Detect which cell encompasses the target text, then output its [X, Y] center coordinate. 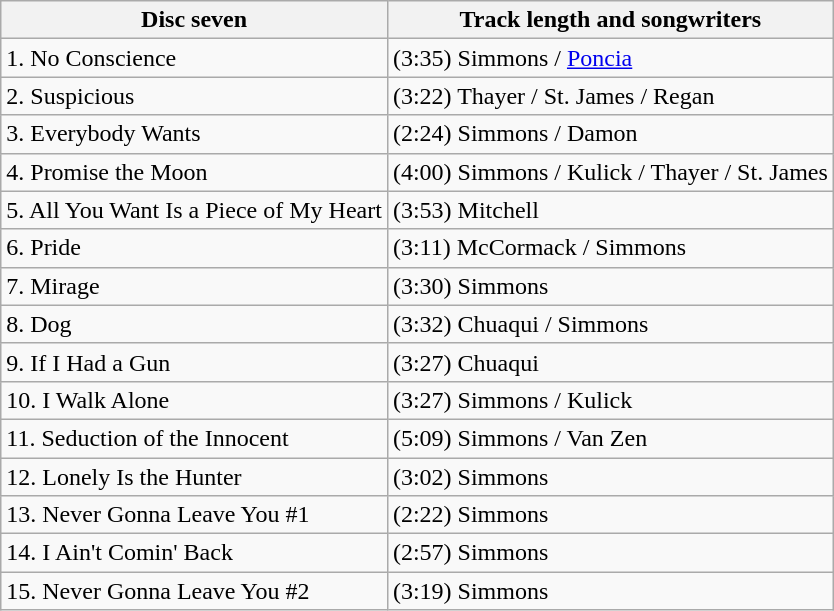
6. Pride [194, 248]
(3:02) Simmons [610, 477]
(5:09) Simmons / Van Zen [610, 438]
(2:57) Simmons [610, 553]
(3:22) Thayer / St. James / Regan [610, 96]
8. Dog [194, 324]
11. Seduction of the Innocent [194, 438]
Disc seven [194, 20]
(2:22) Simmons [610, 515]
14. I Ain't Comin' Back [194, 553]
(3:32) Chuaqui / Simmons [610, 324]
(3:53) Mitchell [610, 210]
9. If I Had a Gun [194, 362]
12. Lonely Is the Hunter [194, 477]
4. Promise the Moon [194, 172]
13. Never Gonna Leave You #1 [194, 515]
1. No Conscience [194, 58]
(3:19) Simmons [610, 591]
Track length and songwriters [610, 20]
(3:11) McCormack / Simmons [610, 248]
5. All You Want Is a Piece of My Heart [194, 210]
(3:27) Simmons / Kulick [610, 400]
15. Never Gonna Leave You #2 [194, 591]
7. Mirage [194, 286]
10. I Walk Alone [194, 400]
(3:27) Chuaqui [610, 362]
(4:00) Simmons / Kulick / Thayer / St. James [610, 172]
(3:30) Simmons [610, 286]
2. Suspicious [194, 96]
(2:24) Simmons / Damon [610, 134]
3. Everybody Wants [194, 134]
(3:35) Simmons / Poncia [610, 58]
